For the text-containing cell, return its midpoint in [x, y] coordinate format. 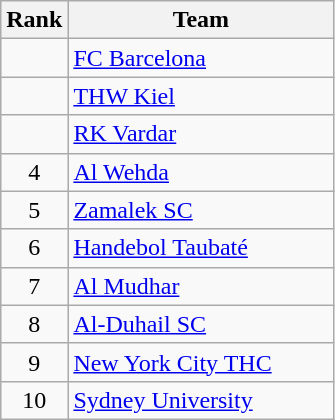
Al Mudhar [201, 286]
8 [34, 324]
Zamalek SC [201, 210]
Sydney University [201, 400]
Handebol Taubaté [201, 248]
Team [201, 20]
5 [34, 210]
7 [34, 286]
6 [34, 248]
10 [34, 400]
FC Barcelona [201, 58]
THW Kiel [201, 96]
Al Wehda [201, 172]
New York City THC [201, 362]
9 [34, 362]
4 [34, 172]
Rank [34, 20]
Al-Duhail SC [201, 324]
RK Vardar [201, 134]
